Locate the cell with the specified text and output its [X, Y] center coordinate. 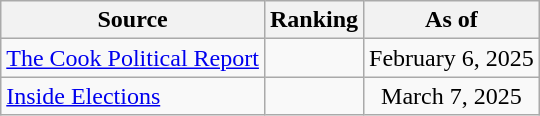
Ranking [314, 20]
March 7, 2025 [452, 96]
Inside Elections [133, 96]
February 6, 2025 [452, 58]
Source [133, 20]
The Cook Political Report [133, 58]
As of [452, 20]
